Provide the (X, Y) coordinate of the cell's center where the given text is located.  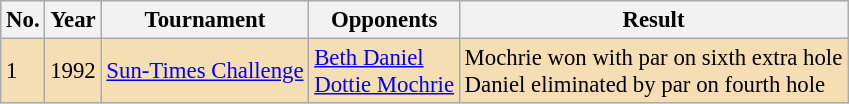
1 (23, 72)
1992 (73, 72)
Year (73, 20)
Beth Daniel Dottie Mochrie (384, 72)
Mochrie won with par on sixth extra holeDaniel eliminated by par on fourth hole (653, 72)
Result (653, 20)
No. (23, 20)
Opponents (384, 20)
Sun-Times Challenge (205, 72)
Tournament (205, 20)
